Return (x, y) of the center of cell containing provided text 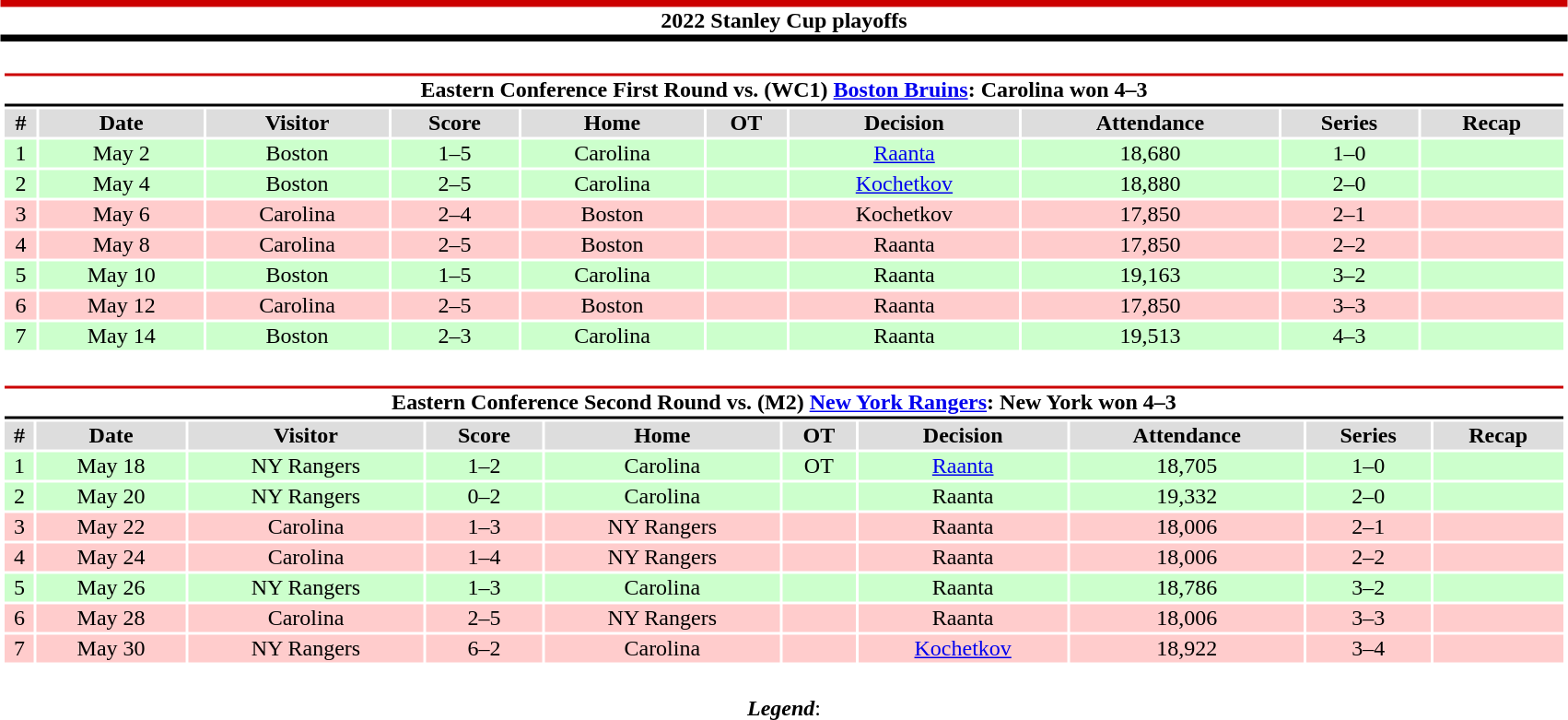
May 10 (122, 276)
19,163 (1150, 276)
19,332 (1187, 497)
Eastern Conference Second Round vs. (M2) New York Rangers: New York won 4–3 (783, 402)
Eastern Conference First Round vs. (WC1) Boston Bruins: Carolina won 4–3 (783, 90)
19,513 (1150, 336)
May 6 (122, 215)
May 8 (122, 244)
May 22 (111, 526)
18,680 (1150, 154)
May 26 (111, 587)
May 4 (122, 183)
18,786 (1187, 587)
18,705 (1187, 466)
6–2 (484, 648)
2–4 (454, 215)
May 14 (122, 336)
May 2 (122, 154)
May 20 (111, 497)
4–3 (1349, 336)
May 18 (111, 466)
1–4 (484, 558)
18,880 (1150, 183)
18,922 (1187, 648)
2022 Stanley Cup playoffs (784, 20)
May 12 (122, 305)
2–3 (454, 336)
May 28 (111, 619)
0–2 (484, 497)
May 24 (111, 558)
1–2 (484, 466)
3–4 (1369, 648)
May 30 (111, 648)
